From the cell containing the given text, extract its center point as (X, Y) coordinate. 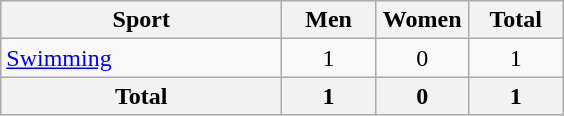
Swimming (142, 58)
Women (422, 20)
Men (329, 20)
Sport (142, 20)
